Extract the [x, y] coordinate from the center of the cell holding the provided text.  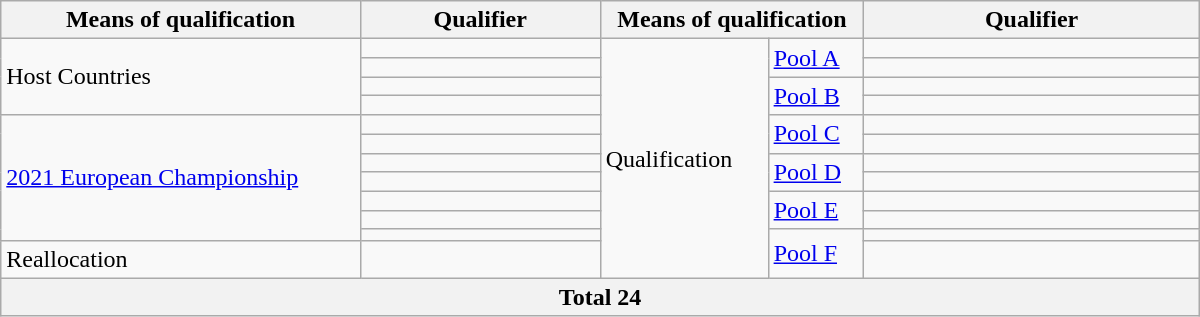
Qualification [684, 158]
Reallocation [181, 259]
Pool E [816, 210]
2021 European Championship [181, 178]
Pool A [816, 58]
Pool F [816, 254]
Total 24 [600, 297]
Pool B [816, 96]
Pool D [816, 172]
Host Countries [181, 77]
Pool C [816, 134]
